Return [X, Y] of the center of cell containing provided text 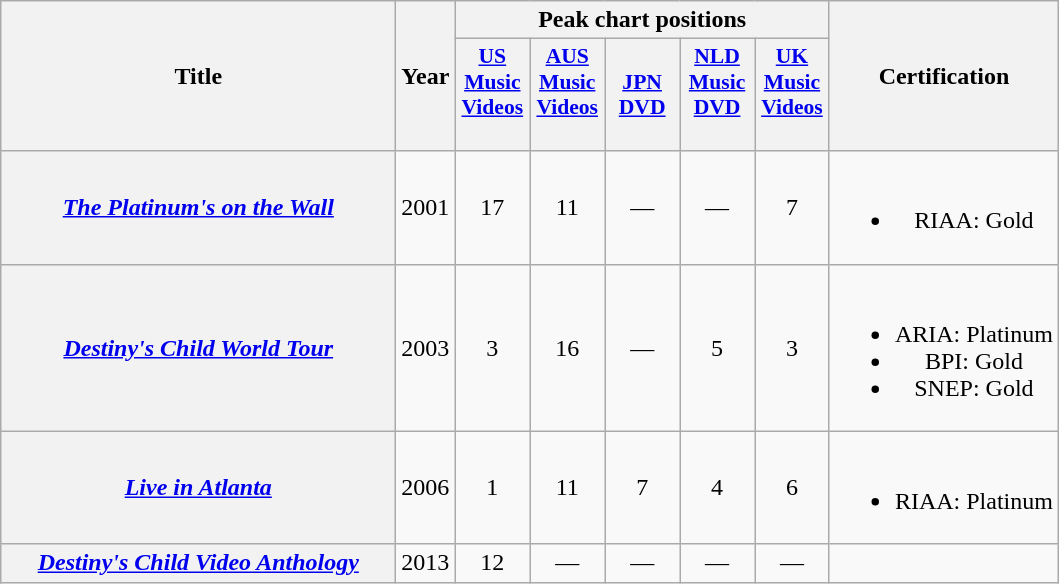
ARIA: PlatinumBPI: GoldSNEP: Gold [944, 348]
NLDMusicDVD [718, 95]
Live in Atlanta [198, 488]
Destiny's Child World Tour [198, 348]
5 [718, 348]
1 [492, 488]
4 [718, 488]
USMusicVideos [492, 95]
16 [568, 348]
Certification [944, 76]
12 [492, 563]
AUSMusicVideos [568, 95]
2006 [426, 488]
UKMusicVideos [792, 95]
Year [426, 76]
JPNDVD [642, 95]
RIAA: Platinum [944, 488]
The Platinum's on the Wall [198, 208]
2013 [426, 563]
17 [492, 208]
2001 [426, 208]
2003 [426, 348]
RIAA: Gold [944, 208]
Destiny's Child Video Anthology [198, 563]
Peak chart positions [642, 20]
Title [198, 76]
6 [792, 488]
